Detect which cell encompasses the target text, then output its [x, y] center coordinate. 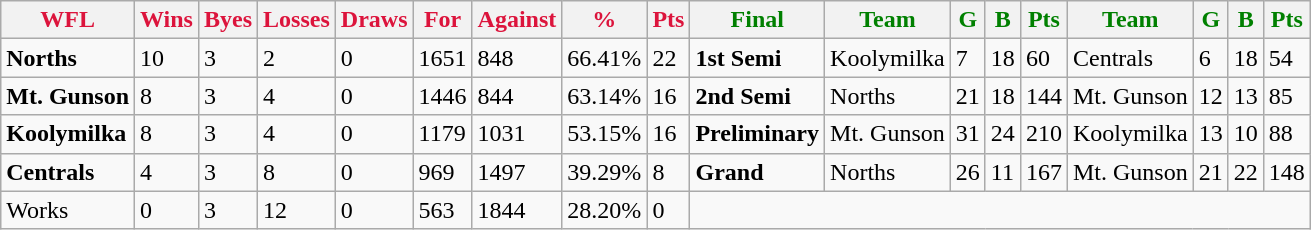
1446 [442, 96]
For [442, 20]
53.15% [604, 134]
Byes [228, 20]
1031 [517, 134]
WFL [68, 20]
54 [1286, 58]
2 [297, 58]
24 [1002, 134]
969 [442, 172]
563 [442, 210]
60 [1044, 58]
210 [1044, 134]
1651 [442, 58]
848 [517, 58]
Draws [374, 20]
2nd Semi [758, 96]
6 [1210, 58]
26 [968, 172]
7 [968, 58]
Losses [297, 20]
Works [68, 210]
1st Semi [758, 58]
88 [1286, 134]
144 [1044, 96]
167 [1044, 172]
844 [517, 96]
28.20% [604, 210]
1844 [517, 210]
Grand [758, 172]
Preliminary [758, 134]
1179 [442, 134]
Wins [167, 20]
% [604, 20]
66.41% [604, 58]
63.14% [604, 96]
Against [517, 20]
Final [758, 20]
39.29% [604, 172]
1497 [517, 172]
148 [1286, 172]
31 [968, 134]
85 [1286, 96]
11 [1002, 172]
